Return the [X, Y] coordinate for the center point of the cell that contains the specified text.  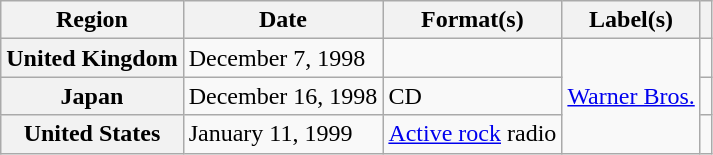
December 16, 1998 [283, 96]
Warner Bros. [631, 96]
Format(s) [472, 20]
United Kingdom [92, 58]
December 7, 1998 [283, 58]
Active rock radio [472, 134]
Label(s) [631, 20]
Region [92, 20]
United States [92, 134]
CD [472, 96]
Date [283, 20]
Japan [92, 96]
January 11, 1999 [283, 134]
